From the cell containing the given text, extract its center point as [X, Y] coordinate. 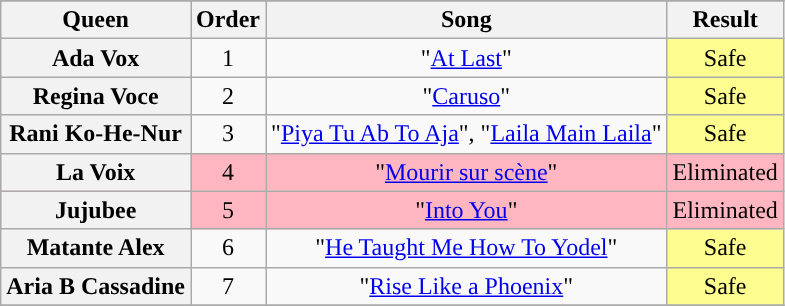
7 [228, 286]
Matante Alex [96, 248]
Aria B Cassadine [96, 286]
La Voix [96, 172]
Jujubee [96, 210]
Order [228, 20]
"Mourir sur scène" [466, 172]
"Into You" [466, 210]
Ada Vox [96, 58]
Regina Voce [96, 96]
3 [228, 134]
2 [228, 96]
4 [228, 172]
Queen [96, 20]
Rani Ko-He-Nur [96, 134]
5 [228, 210]
Song [466, 20]
6 [228, 248]
"He Taught Me How To Yodel" [466, 248]
"At Last" [466, 58]
"Caruso" [466, 96]
"Piya Tu Ab To Aja", "Laila Main Laila" [466, 134]
Result [725, 20]
"Rise Like a Phoenix" [466, 286]
1 [228, 58]
